Find where the given text appears and provide that cell's center as (x, y) coordinate. 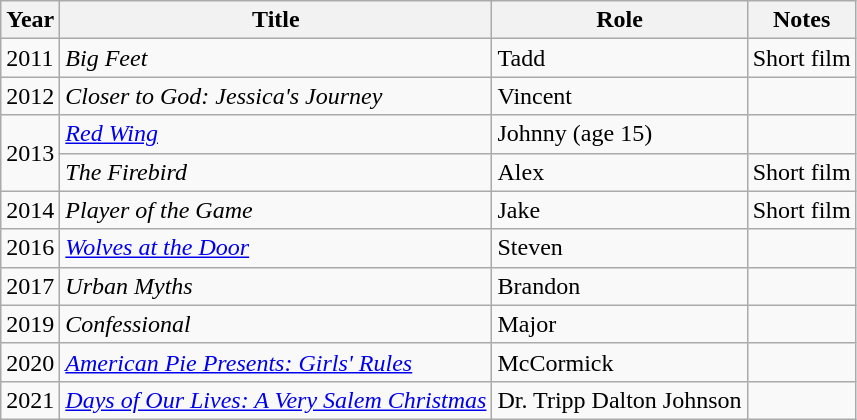
Player of the Game (276, 210)
2021 (30, 400)
Confessional (276, 324)
McCormick (620, 362)
Johnny (age 15) (620, 134)
2012 (30, 96)
Vincent (620, 96)
Urban Myths (276, 286)
Wolves at the Door (276, 248)
Major (620, 324)
2020 (30, 362)
2013 (30, 153)
Days of Our Lives: A Very Salem Christmas (276, 400)
Role (620, 20)
Steven (620, 248)
Dr. Tripp Dalton Johnson (620, 400)
Red Wing (276, 134)
The Firebird (276, 172)
2019 (30, 324)
Tadd (620, 58)
Closer to God: Jessica's Journey (276, 96)
2014 (30, 210)
Year (30, 20)
2017 (30, 286)
Title (276, 20)
Notes (802, 20)
Big Feet (276, 58)
American Pie Presents: Girls' Rules (276, 362)
Jake (620, 210)
Alex (620, 172)
2016 (30, 248)
Brandon (620, 286)
2011 (30, 58)
